Search for the cell housing the specified text and yield its [X, Y] center coordinate. 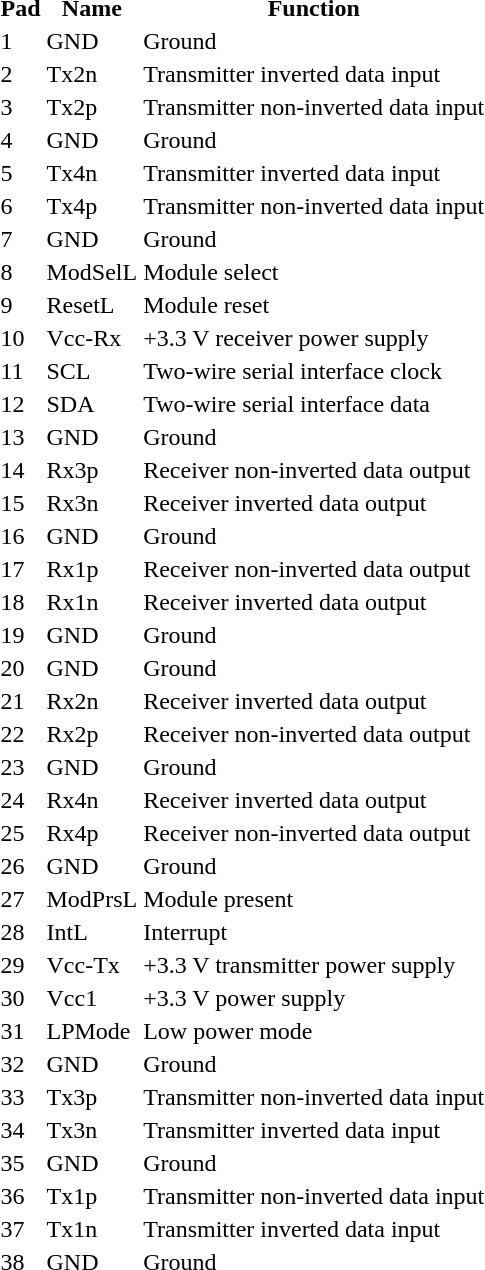
Vcc-Rx [92, 338]
Tx1p [92, 1196]
Rx1n [92, 602]
LPMode [92, 1031]
Tx4n [92, 173]
Rx3p [92, 470]
Vcc-Tx [92, 965]
ModPrsL [92, 899]
Tx2p [92, 107]
ResetL [92, 305]
Rx3n [92, 503]
Rx4p [92, 833]
Rx2n [92, 701]
Tx3p [92, 1097]
Tx2n [92, 74]
SCL [92, 371]
Tx3n [92, 1130]
Rx2p [92, 734]
Rx1p [92, 569]
ModSelL [92, 272]
IntL [92, 932]
Vcc1 [92, 998]
SDA [92, 404]
Tx4p [92, 206]
Rx4n [92, 800]
Tx1n [92, 1229]
